Scan for the cell matching the given text and deliver its (X, Y) coordinate at center. 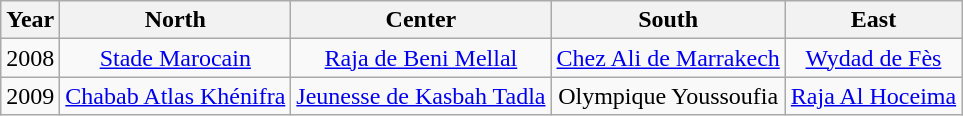
Stade Marocain (176, 58)
South (668, 20)
East (873, 20)
2008 (30, 58)
Chez Ali de Marrakech (668, 58)
2009 (30, 96)
Year (30, 20)
Raja Al Hoceima (873, 96)
Chabab Atlas Khénifra (176, 96)
Olympique Youssoufia (668, 96)
Jeunesse de Kasbah Tadla (421, 96)
Wydad de Fès (873, 58)
Center (421, 20)
North (176, 20)
Raja de Beni Mellal (421, 58)
